Scan for the cell matching the given text and deliver its [X, Y] coordinate at center. 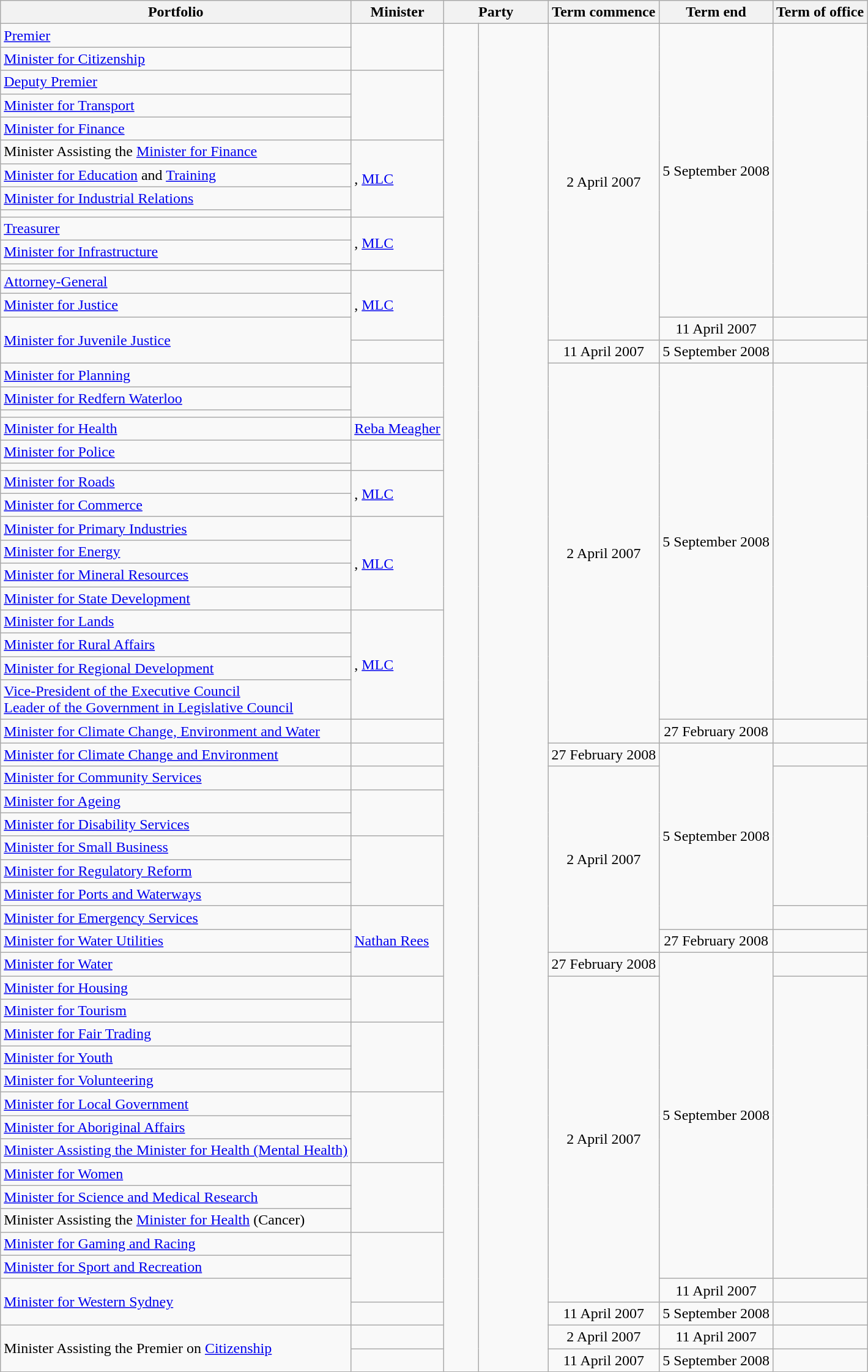
Treasurer [176, 228]
Minister for Regulatory Reform [176, 871]
Minister for Justice [176, 305]
Minister for Ports and Waterways [176, 894]
Minister for Aboriginal Affairs [176, 1127]
Minister for Ageing [176, 801]
Term end [716, 12]
Minister for Police [176, 452]
Minister for Housing [176, 987]
Minister for Sport and Recreation [176, 1267]
Minister for Transport [176, 105]
Minister for Local Government [176, 1104]
Minister for Fair Trading [176, 1034]
Minister for Energy [176, 551]
Nathan Rees [398, 941]
Minister for Redfern Waterloo [176, 398]
Minister for Women [176, 1174]
Minister for Water Utilities [176, 941]
Minister for Lands [176, 622]
Minister for Regional Development [176, 668]
Minister for Disability Services [176, 824]
Minister for Juvenile Justice [176, 340]
Minister Assisting the Premier on Citizenship [176, 1348]
Party [495, 12]
Minister for Mineral Resources [176, 575]
Minister for Roads [176, 482]
Minister for Rural Affairs [176, 645]
Minister for Science and Medical Research [176, 1197]
Minister for Emergency Services [176, 917]
Minister for Finance [176, 129]
Minister for Volunteering [176, 1081]
Vice-President of the Executive CouncilLeader of the Government in Legislative Council [176, 700]
Minister for Climate Change, Environment and Water [176, 731]
Minister for State Development [176, 598]
Minister for Citizenship [176, 59]
Minister for Planning [176, 375]
Minister for Water [176, 964]
Minister Assisting the Minister for Health (Cancer) [176, 1220]
Minister for Education and Training [176, 175]
Minister for Gaming and Racing [176, 1243]
Minister [398, 12]
Minister for Youth [176, 1057]
Minister Assisting the Minister for Finance [176, 152]
Minister for Industrial Relations [176, 198]
Minister Assisting the Minister for Health (Mental Health) [176, 1150]
Minister for Western Sydney [176, 1302]
Minister for Small Business [176, 848]
Minister for Climate Change and Environment [176, 755]
Minister for Commerce [176, 505]
Minister for Infrastructure [176, 252]
Deputy Premier [176, 82]
Attorney-General [176, 282]
Reba Meagher [398, 428]
Minister for Community Services [176, 778]
Minister for Health [176, 428]
Premier [176, 35]
Term of office [820, 12]
Term commence [604, 12]
Portfolio [176, 12]
Minister for Tourism [176, 1011]
Minister for Primary Industries [176, 528]
